For the text-containing cell, return its midpoint in (x, y) coordinate format. 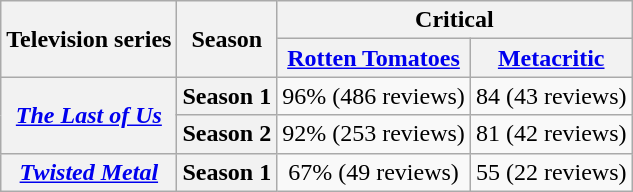
Rotten Tomatoes (374, 58)
96% (486 reviews) (374, 96)
92% (253 reviews) (374, 134)
Television series (89, 39)
Metacritic (551, 58)
67% (49 reviews) (374, 172)
Twisted Metal (89, 172)
Season 2 (227, 134)
Critical (454, 20)
81 (42 reviews) (551, 134)
84 (43 reviews) (551, 96)
55 (22 reviews) (551, 172)
The Last of Us (89, 115)
Season (227, 39)
